Search for the cell housing the specified text and yield its (X, Y) center coordinate. 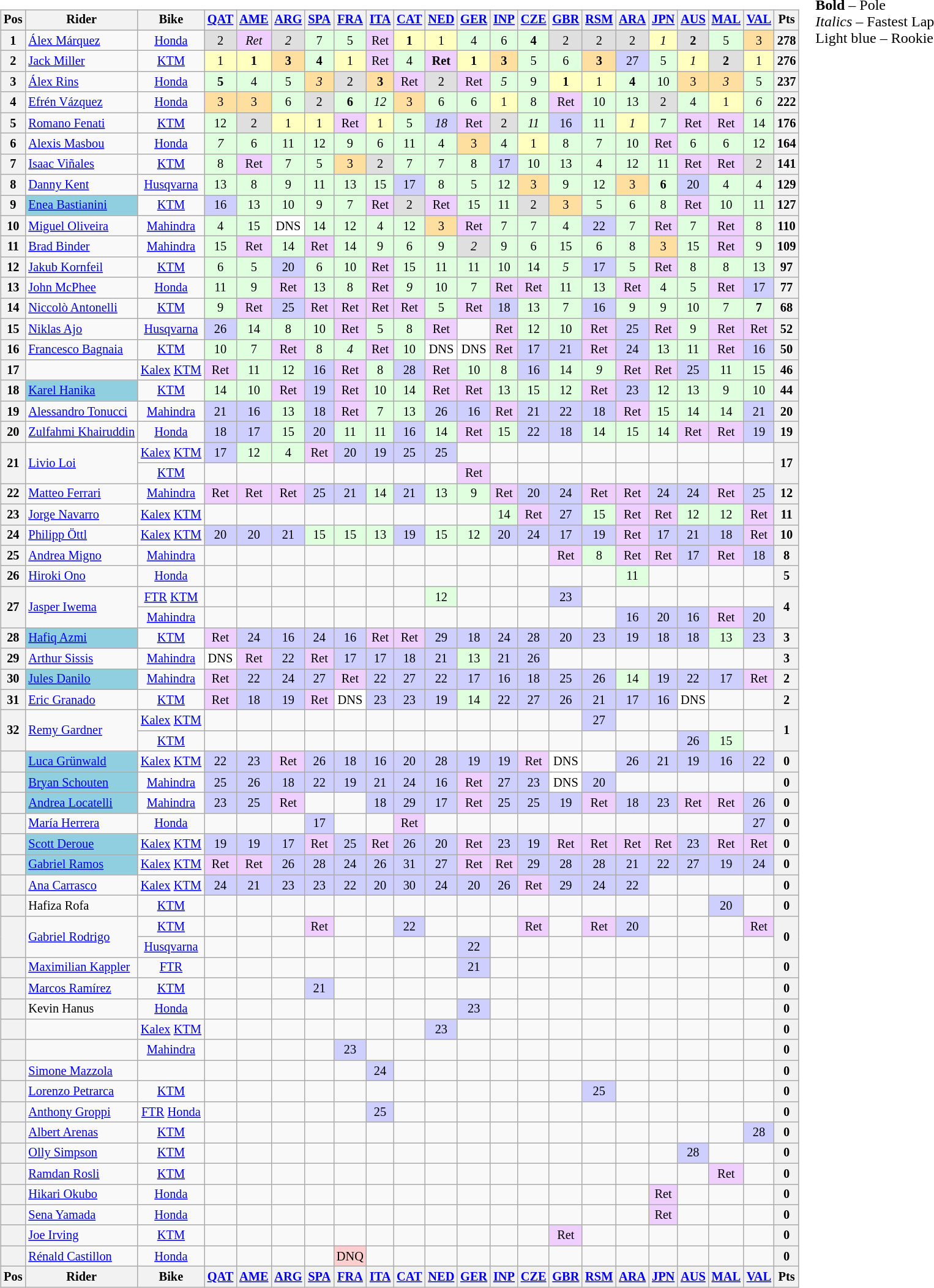
68 (786, 309)
Jules Danilo (81, 680)
Hiroki Ono (81, 576)
Jorge Navarro (81, 514)
Gabriel Rodrigo (81, 937)
Olly Simpson (81, 1153)
Ramdan Rosli (81, 1174)
Danny Kent (81, 185)
Jakub Kornfeil (81, 268)
Anthony Groppi (81, 1112)
Philipp Öttl (81, 535)
Ana Carrasco (81, 885)
Simone Mazzola (81, 1071)
Scott Deroue (81, 844)
278 (786, 40)
Romano Fenati (81, 123)
María Herrera (81, 823)
Niccolò Antonelli (81, 309)
Marcos Ramírez (81, 988)
Enea Bastianini (81, 206)
Brad Binder (81, 247)
Álex Rins (81, 82)
77 (786, 288)
97 (786, 268)
Hikari Okubo (81, 1194)
Andrea Migno (81, 556)
Francesco Bagnaia (81, 350)
Matteo Ferrari (81, 494)
Remy Gardner (81, 731)
141 (786, 164)
176 (786, 123)
FTR KTM (171, 597)
Jasper Iwema (81, 607)
222 (786, 102)
Alessandro Tonucci (81, 411)
John McPhee (81, 288)
FTR (171, 968)
Isaac Viñales (81, 164)
Gabriel Ramos (81, 865)
50 (786, 350)
164 (786, 144)
FTR Honda (171, 1112)
Rénald Castillon (81, 1256)
109 (786, 247)
44 (786, 391)
Maximilian Kappler (81, 968)
Eric Granado (81, 700)
129 (786, 185)
Joe Irving (81, 1235)
127 (786, 206)
Kevin Hanus (81, 1009)
52 (786, 329)
Hafiza Rofa (81, 906)
Albert Arenas (81, 1133)
Sena Yamada (81, 1215)
Efrén Vázquez (81, 102)
Álex Márquez (81, 40)
Zulfahmi Khairuddin (81, 432)
110 (786, 226)
Alexis Masbou (81, 144)
Livio Loi (81, 463)
Lorenzo Petrarca (81, 1091)
237 (786, 82)
Karel Hanika (81, 391)
Niklas Ajo (81, 329)
Luca Grünwald (81, 762)
46 (786, 370)
Andrea Locatelli (81, 803)
Jack Miller (81, 61)
32 (13, 731)
DNQ (350, 1256)
Bryan Schouten (81, 782)
Arthur Sissis (81, 659)
276 (786, 61)
Miguel Oliveira (81, 226)
Hafiq Azmi (81, 638)
